Determine the [X, Y] coordinate at the center of the cell enclosing the given text.  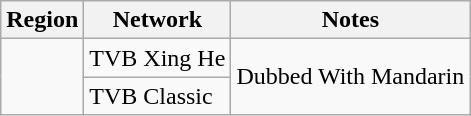
TVB Xing He [158, 58]
Region [42, 20]
Notes [350, 20]
TVB Classic [158, 96]
Network [158, 20]
Dubbed With Mandarin [350, 77]
